Capture the cell that displays the provided text and extract its (x, y) central coordinate. 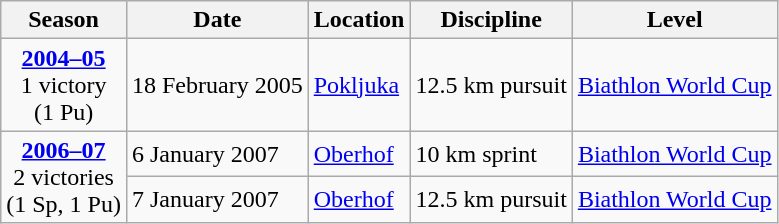
2006–07 2 victories (1 Sp, 1 Pu) (64, 177)
Level (674, 20)
Pokljuka (359, 85)
Discipline (491, 20)
Date (217, 20)
7 January 2007 (217, 200)
2004–05 1 victory (1 Pu) (64, 85)
Location (359, 20)
18 February 2005 (217, 85)
6 January 2007 (217, 154)
10 km sprint (491, 154)
Season (64, 20)
